Find where the given text appears and provide that cell's center as [X, Y] coordinate. 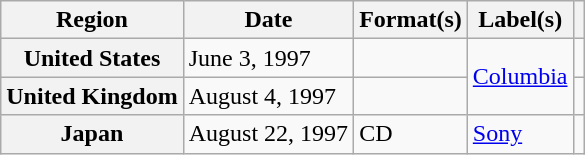
United States [92, 58]
CD [411, 134]
June 3, 1997 [268, 58]
Japan [92, 134]
Date [268, 20]
Region [92, 20]
Format(s) [411, 20]
United Kingdom [92, 96]
Label(s) [520, 20]
Sony [520, 134]
Columbia [520, 77]
August 4, 1997 [268, 96]
August 22, 1997 [268, 134]
